Output the [X, Y] coordinate of the center of the cell containing the given text.  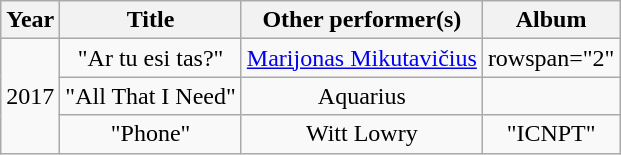
Year [30, 20]
Other performer(s) [362, 20]
"ICNPT" [551, 134]
"Ar tu esi tas?" [151, 58]
2017 [30, 96]
Album [551, 20]
Title [151, 20]
Aquarius [362, 96]
"All That I Need" [151, 96]
Marijonas Mikutavičius [362, 58]
Witt Lowry [362, 134]
"Phone" [151, 134]
rowspan="2" [551, 58]
